Return (x, y) of the center of cell containing provided text 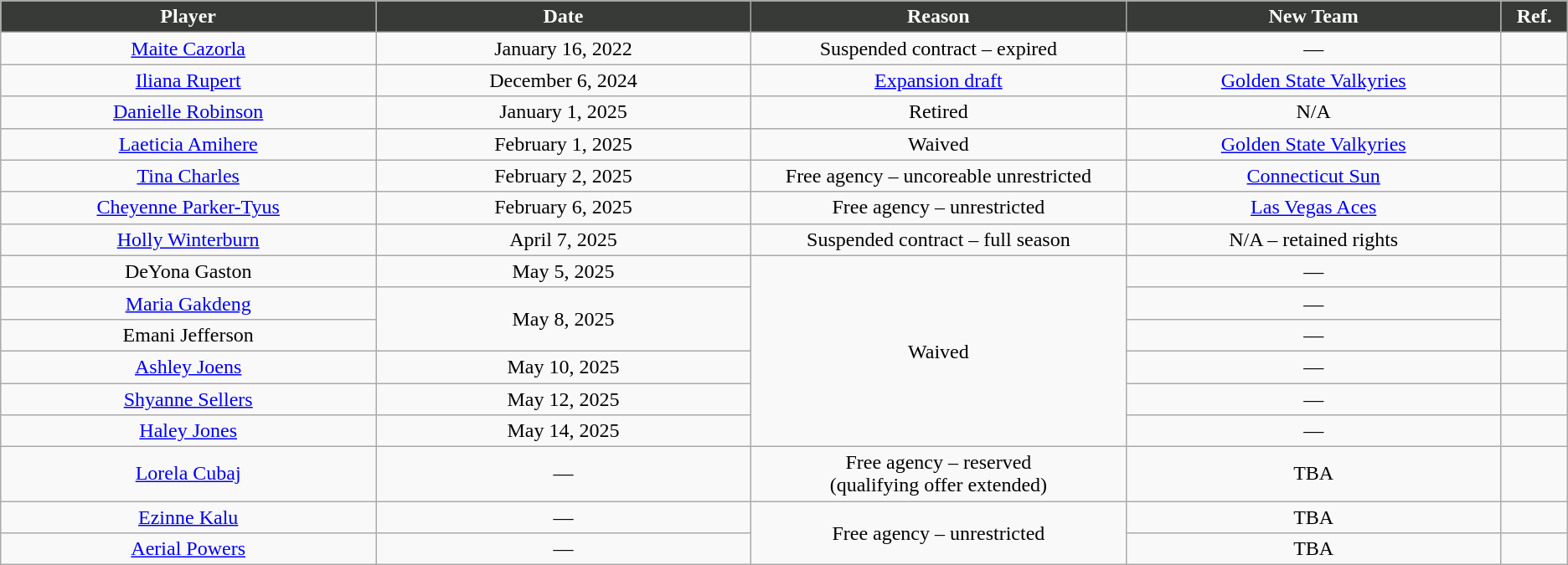
Retired (938, 112)
Emani Jefferson (188, 335)
Maria Gakdeng (188, 303)
Haley Jones (188, 431)
Ref. (1534, 17)
Iliana Rupert (188, 80)
May 5, 2025 (564, 271)
January 16, 2022 (564, 49)
May 8, 2025 (564, 319)
Cheyenne Parker-Tyus (188, 208)
February 6, 2025 (564, 208)
Reason (938, 17)
Expansion draft (938, 80)
Ashley Joens (188, 367)
December 6, 2024 (564, 80)
May 14, 2025 (564, 431)
Free agency – reserved(qualifying offer extended) (938, 474)
Player (188, 17)
Free agency – uncoreable unrestricted (938, 176)
Connecticut Sun (1313, 176)
Tina Charles (188, 176)
February 1, 2025 (564, 144)
DeYona Gaston (188, 271)
May 10, 2025 (564, 367)
Lorela Cubaj (188, 474)
Suspended contract – expired (938, 49)
Holly Winterburn (188, 239)
January 1, 2025 (564, 112)
New Team (1313, 17)
Date (564, 17)
Ezinne Kalu (188, 517)
February 2, 2025 (564, 176)
N/A (1313, 112)
Maite Cazorla (188, 49)
Suspended contract – full season (938, 239)
May 12, 2025 (564, 399)
N/A – retained rights (1313, 239)
Aerial Powers (188, 549)
Danielle Robinson (188, 112)
Las Vegas Aces (1313, 208)
April 7, 2025 (564, 239)
Laeticia Amihere (188, 144)
Shyanne Sellers (188, 399)
